Search for the cell housing the specified text and yield its [x, y] center coordinate. 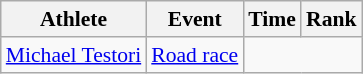
Time [272, 19]
Michael Testori [74, 55]
Event [194, 19]
Athlete [74, 19]
Rank [332, 19]
Road race [194, 55]
